Output the (X, Y) coordinate of the center of the cell containing the given text.  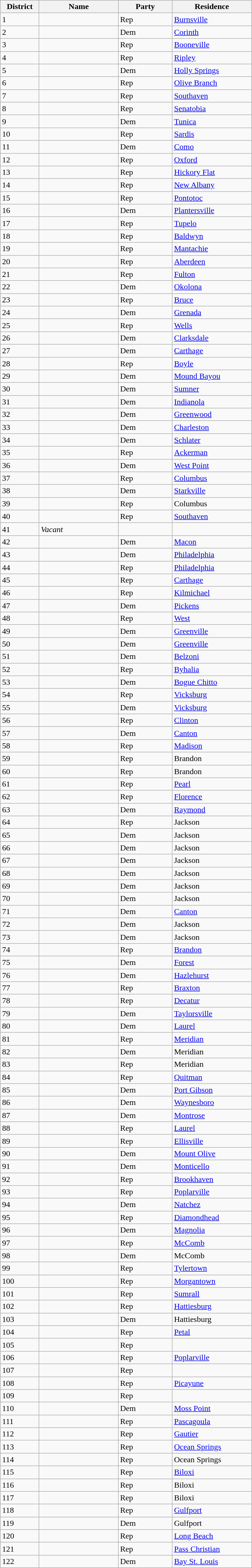
Picayune (212, 1383)
73 (20, 937)
Long Beach (212, 1536)
Boyle (212, 363)
Olive Branch (212, 83)
99 (20, 1268)
51 (20, 657)
109 (20, 1396)
Wells (212, 325)
Okolona (212, 287)
24 (20, 312)
Pascagoula (212, 1421)
Senatobia (212, 108)
43 (20, 554)
82 (20, 1052)
119 (20, 1523)
90 (20, 1153)
Braxton (212, 988)
2 (20, 32)
16 (20, 211)
Sardis (212, 134)
Oxford (212, 160)
121 (20, 1549)
71 (20, 911)
Decatur (212, 1001)
86 (20, 1103)
18 (20, 236)
115 (20, 1472)
Pontotoc (212, 198)
12 (20, 160)
34 (20, 440)
36 (20, 465)
Mound Bayou (212, 376)
111 (20, 1421)
Name (79, 7)
110 (20, 1409)
Forest (212, 962)
97 (20, 1243)
Corinth (212, 32)
67 (20, 861)
Booneville (212, 45)
101 (20, 1294)
Party (145, 7)
58 (20, 746)
New Albany (212, 185)
Natchez (212, 1205)
Belzoni (212, 657)
81 (20, 1039)
91 (20, 1166)
60 (20, 771)
95 (20, 1217)
District (20, 7)
112 (20, 1434)
Kilmichael (212, 593)
Vacant (79, 529)
15 (20, 198)
63 (20, 810)
47 (20, 606)
105 (20, 1345)
Schlater (212, 440)
28 (20, 363)
10 (20, 134)
70 (20, 899)
118 (20, 1510)
49 (20, 631)
Byhalia (212, 669)
61 (20, 784)
Residence (212, 7)
Fulton (212, 274)
Ackerman (212, 453)
42 (20, 542)
76 (20, 975)
Hazlehurst (212, 975)
Ripley (212, 58)
Macon (212, 542)
21 (20, 274)
Monticello (212, 1166)
79 (20, 1014)
68 (20, 873)
Tupelo (212, 223)
Grenada (212, 312)
11 (20, 147)
103 (20, 1319)
Clinton (212, 720)
29 (20, 376)
53 (20, 682)
122 (20, 1561)
7 (20, 96)
Mantachie (212, 249)
Waynesboro (212, 1103)
Madison (212, 746)
102 (20, 1306)
106 (20, 1357)
31 (20, 402)
Gautier (212, 1434)
Quitman (212, 1077)
104 (20, 1332)
Bruce (212, 300)
89 (20, 1141)
56 (20, 720)
59 (20, 758)
100 (20, 1281)
1 (20, 19)
40 (20, 516)
77 (20, 988)
6 (20, 83)
Burnsville (212, 19)
West (212, 618)
Baldwyn (212, 236)
48 (20, 618)
107 (20, 1370)
West Point (212, 465)
46 (20, 593)
Morgantown (212, 1281)
Starkville (212, 491)
66 (20, 848)
117 (20, 1498)
Petal (212, 1332)
69 (20, 886)
41 (20, 529)
Magnolia (212, 1230)
Sumrall (212, 1294)
37 (20, 478)
114 (20, 1460)
8 (20, 108)
78 (20, 1001)
39 (20, 504)
23 (20, 300)
87 (20, 1115)
62 (20, 797)
64 (20, 822)
32 (20, 415)
Como (212, 147)
Mount Olive (212, 1153)
Charleston (212, 427)
Diamondhead (212, 1217)
80 (20, 1026)
Plantersville (212, 211)
3 (20, 45)
55 (20, 707)
Pearl (212, 784)
Clarksdale (212, 338)
9 (20, 121)
44 (20, 568)
Tunica (212, 121)
108 (20, 1383)
98 (20, 1256)
83 (20, 1064)
72 (20, 924)
Greenwood (212, 415)
65 (20, 835)
35 (20, 453)
20 (20, 262)
Moss Point (212, 1409)
Bogue Chitto (212, 682)
17 (20, 223)
88 (20, 1128)
4 (20, 58)
Aberdeen (212, 262)
Holly Springs (212, 70)
19 (20, 249)
Florence (212, 797)
50 (20, 644)
74 (20, 950)
93 (20, 1192)
38 (20, 491)
Montrose (212, 1115)
57 (20, 733)
Hickory Flat (212, 172)
27 (20, 351)
25 (20, 325)
94 (20, 1205)
Sumner (212, 389)
Raymond (212, 810)
Brookhaven (212, 1179)
Taylorsville (212, 1014)
Indianola (212, 402)
26 (20, 338)
75 (20, 962)
92 (20, 1179)
96 (20, 1230)
Bay St. Louis (212, 1561)
22 (20, 287)
45 (20, 580)
120 (20, 1536)
Port Gibson (212, 1090)
Pickens (212, 606)
Ellisville (212, 1141)
85 (20, 1090)
52 (20, 669)
113 (20, 1447)
33 (20, 427)
Tylertown (212, 1268)
84 (20, 1077)
Pass Christian (212, 1549)
5 (20, 70)
116 (20, 1485)
54 (20, 695)
13 (20, 172)
14 (20, 185)
30 (20, 389)
